Find where the given text appears and provide that cell's center as (x, y) coordinate. 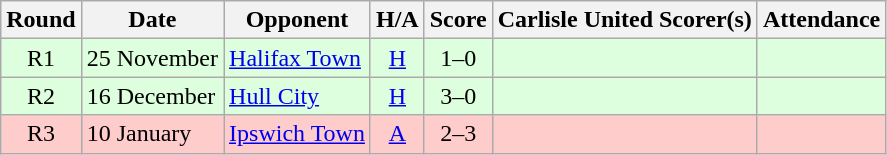
Score (458, 20)
Date (152, 20)
Carlisle United Scorer(s) (624, 20)
25 November (152, 58)
3–0 (458, 96)
Hull City (298, 96)
Halifax Town (298, 58)
16 December (152, 96)
10 January (152, 134)
Opponent (298, 20)
H/A (397, 20)
2–3 (458, 134)
A (397, 134)
R3 (41, 134)
Round (41, 20)
R1 (41, 58)
Ipswich Town (298, 134)
R2 (41, 96)
1–0 (458, 58)
Attendance (821, 20)
